For the text-containing cell, return its midpoint in (X, Y) coordinate format. 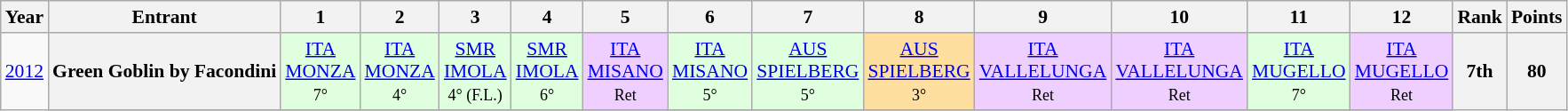
ITAMISANORet (625, 71)
Year (25, 17)
Points (1537, 17)
Green Goblin by Facondini (164, 71)
1 (320, 17)
SMRIMOLA6° (547, 71)
12 (1402, 17)
ITA MUGELLORet (1402, 71)
SMRIMOLA4° (F.L.) (476, 71)
80 (1537, 71)
6 (710, 17)
3 (476, 17)
5 (625, 17)
ITAMONZA4° (400, 71)
2 (400, 17)
4 (547, 17)
10 (1179, 17)
Entrant (164, 17)
ITA MUGELLO7° (1299, 71)
AUSSPIELBERG5° (808, 71)
8 (918, 17)
2012 (25, 71)
7 (808, 17)
ITAMONZA7° (320, 71)
AUSSPIELBERG3° (918, 71)
11 (1299, 17)
ITAMISANO5° (710, 71)
7th (1479, 71)
9 (1043, 17)
Rank (1479, 17)
